Detect which cell encompasses the target text, then output its (X, Y) center coordinate. 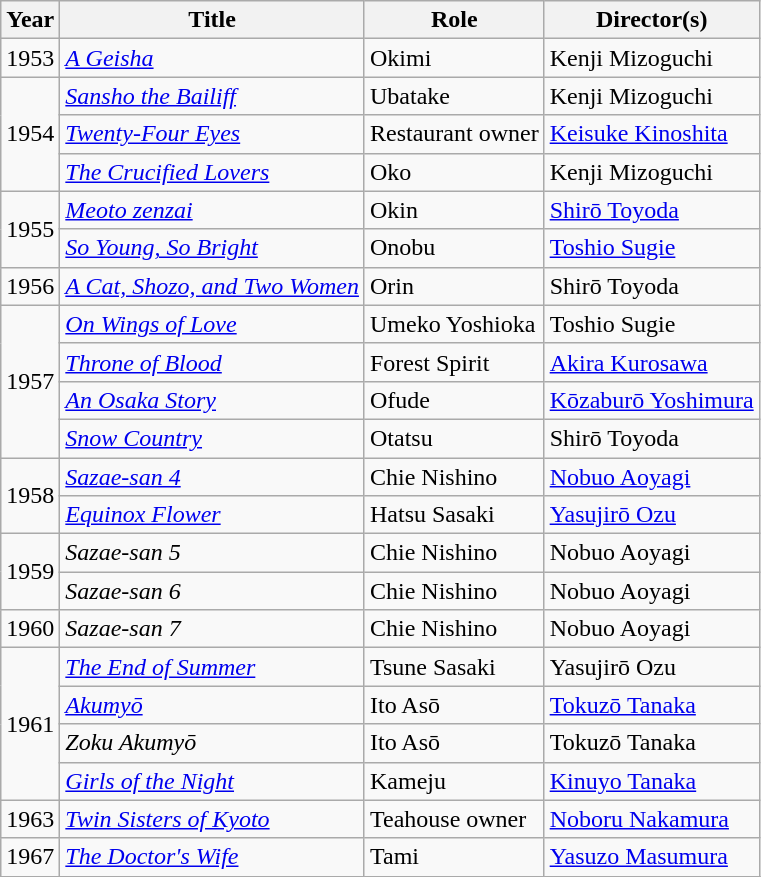
Kameju (454, 781)
On Wings of Love (212, 324)
1957 (30, 381)
Sansho the Bailiff (212, 96)
Throne of Blood (212, 362)
Akira Kurosawa (652, 362)
The Doctor's Wife (212, 857)
Role (454, 20)
Hatsu Sasaki (454, 515)
Umeko Yoshioka (454, 324)
Zoku Akumyō (212, 743)
Sazae-san 4 (212, 477)
A Geisha (212, 58)
1967 (30, 857)
Oko (454, 172)
Onobu (454, 248)
1959 (30, 572)
Director(s) (652, 20)
1954 (30, 134)
Restaurant owner (454, 134)
Twenty-Four Eyes (212, 134)
Forest Spirit (454, 362)
1961 (30, 724)
Title (212, 20)
A Cat, Shozo, and Two Women (212, 286)
Snow Country (212, 438)
Yasuzo Masumura (652, 857)
Kinuyo Tanaka (652, 781)
1958 (30, 496)
So Young, So Bright (212, 248)
Twin Sisters of Kyoto (212, 819)
Noboru Nakamura (652, 819)
The End of Summer (212, 667)
Year (30, 20)
Keisuke Kinoshita (652, 134)
Sazae-san 7 (212, 629)
Okin (454, 210)
Teahouse owner (454, 819)
Kōzaburō Yoshimura (652, 400)
Equinox Flower (212, 515)
Ubatake (454, 96)
Girls of the Night (212, 781)
1955 (30, 229)
Akumyō (212, 705)
1953 (30, 58)
Otatsu (454, 438)
Ofude (454, 400)
An Osaka Story (212, 400)
Tsune Sasaki (454, 667)
Sazae-san 5 (212, 553)
1963 (30, 819)
1960 (30, 629)
Sazae-san 6 (212, 591)
The Crucified Lovers (212, 172)
Meoto zenzai (212, 210)
Tami (454, 857)
1956 (30, 286)
Orin (454, 286)
Okimi (454, 58)
